Extract the [X, Y] coordinate from the center of the cell holding the provided text.  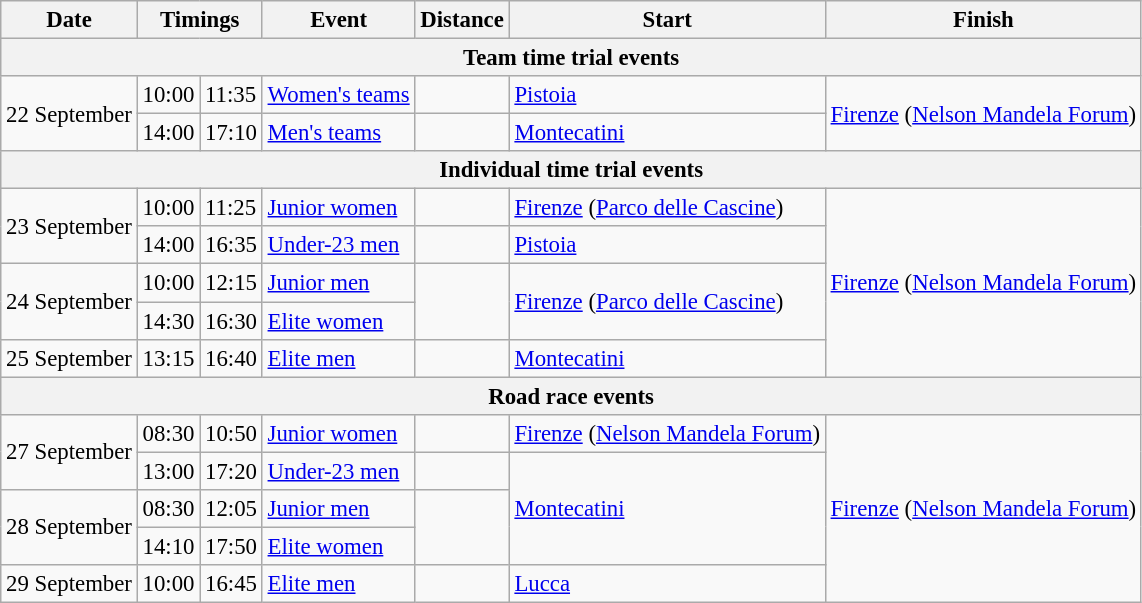
Team time trial events [572, 58]
12:05 [232, 509]
Distance [462, 20]
25 September [69, 358]
17:10 [232, 133]
16:45 [232, 584]
16:35 [232, 245]
24 September [69, 302]
Men's teams [338, 133]
22 September [69, 114]
11:25 [232, 208]
11:35 [232, 95]
Date [69, 20]
14:30 [168, 321]
16:40 [232, 358]
13:00 [168, 471]
Finish [983, 20]
Road race events [572, 396]
17:20 [232, 471]
28 September [69, 528]
Individual time trial events [572, 170]
16:30 [232, 321]
10:50 [232, 433]
29 September [69, 584]
14:10 [168, 546]
Women's teams [338, 95]
Start [667, 20]
27 September [69, 452]
Timings [200, 20]
12:15 [232, 283]
Event [338, 20]
13:15 [168, 358]
17:50 [232, 546]
Lucca [667, 584]
23 September [69, 226]
